Pinpoint the cell where the given text exists, returning its (x, y) midpoint coordinate. 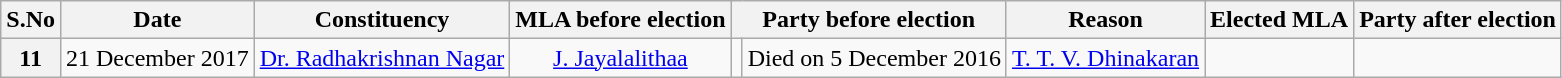
11 (31, 58)
Dr. Radhakrishnan Nagar (382, 58)
J. Jayalalithaa (620, 58)
S.No (31, 20)
Died on 5 December 2016 (874, 58)
Date (157, 20)
Party after election (1458, 20)
MLA before election (620, 20)
T. T. V. Dhinakaran (1105, 58)
21 December 2017 (157, 58)
Reason (1105, 20)
Party before election (868, 20)
Elected MLA (1280, 20)
Constituency (382, 20)
